Provide the (x, y) coordinate of the cell's center where the given text is located.  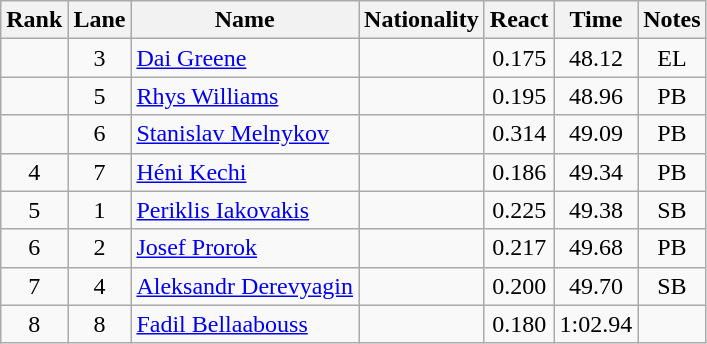
Time (596, 20)
Name (245, 20)
Stanislav Melnykov (245, 134)
49.09 (596, 134)
0.314 (519, 134)
49.68 (596, 248)
48.12 (596, 58)
Periklis Iakovakis (245, 210)
Nationality (422, 20)
0.217 (519, 248)
1:02.94 (596, 324)
0.225 (519, 210)
Dai Greene (245, 58)
2 (100, 248)
Aleksandr Derevyagin (245, 286)
Josef Prorok (245, 248)
Fadil Bellaabouss (245, 324)
0.195 (519, 96)
1 (100, 210)
Rhys Williams (245, 96)
48.96 (596, 96)
0.180 (519, 324)
49.34 (596, 172)
3 (100, 58)
Rank (34, 20)
0.175 (519, 58)
Notes (672, 20)
49.70 (596, 286)
React (519, 20)
Héni Kechi (245, 172)
EL (672, 58)
49.38 (596, 210)
0.186 (519, 172)
Lane (100, 20)
0.200 (519, 286)
